Identify which cell holds the provided text, then report its (X, Y) central coordinate. 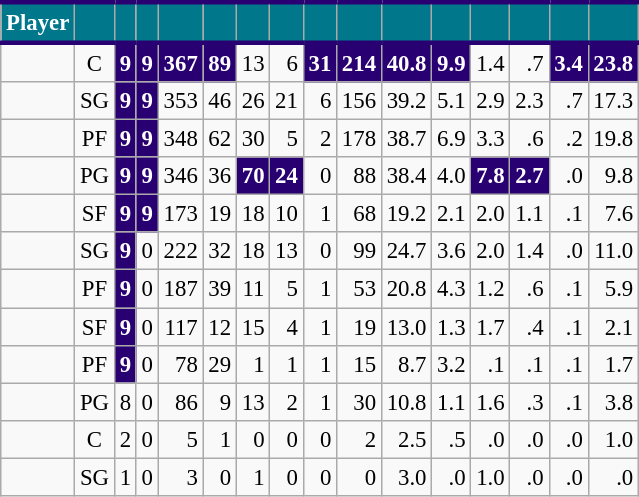
78 (180, 364)
4.3 (452, 289)
.2 (568, 139)
24 (286, 176)
.5 (452, 439)
3.8 (613, 402)
9.9 (452, 62)
6.9 (452, 139)
Player (38, 22)
214 (360, 62)
38.4 (406, 176)
3.2 (452, 364)
19.8 (613, 139)
7.6 (613, 214)
2.3 (530, 101)
46 (220, 101)
39 (220, 289)
88 (360, 176)
156 (360, 101)
3.4 (568, 62)
70 (252, 176)
2.7 (530, 176)
13.0 (406, 327)
99 (360, 251)
29 (220, 364)
1.3 (452, 327)
68 (360, 214)
31 (320, 62)
348 (180, 139)
346 (180, 176)
8.7 (406, 364)
38.7 (406, 139)
12 (220, 327)
11.0 (613, 251)
2.9 (490, 101)
3.6 (452, 251)
187 (180, 289)
178 (360, 139)
23.8 (613, 62)
19.2 (406, 214)
89 (220, 62)
5.1 (452, 101)
222 (180, 251)
2.5 (406, 439)
4.0 (452, 176)
21 (286, 101)
40.8 (406, 62)
.3 (530, 402)
20.8 (406, 289)
62 (220, 139)
1.6 (490, 402)
24.7 (406, 251)
11 (252, 289)
.4 (530, 327)
86 (180, 402)
7.8 (490, 176)
9.8 (613, 176)
36 (220, 176)
367 (180, 62)
4 (286, 327)
117 (180, 327)
3.0 (406, 477)
53 (360, 289)
10.8 (406, 402)
10 (286, 214)
5.9 (613, 289)
32 (220, 251)
26 (252, 101)
3.3 (490, 139)
39.2 (406, 101)
1.2 (490, 289)
353 (180, 101)
17.3 (613, 101)
8 (125, 402)
3 (180, 477)
173 (180, 214)
